Provide the (x, y) coordinate of the cell's center where the given text is located.  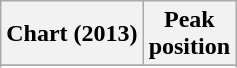
Peakposition (189, 34)
Chart (2013) (72, 34)
